For the text-containing cell, return its midpoint in [x, y] coordinate format. 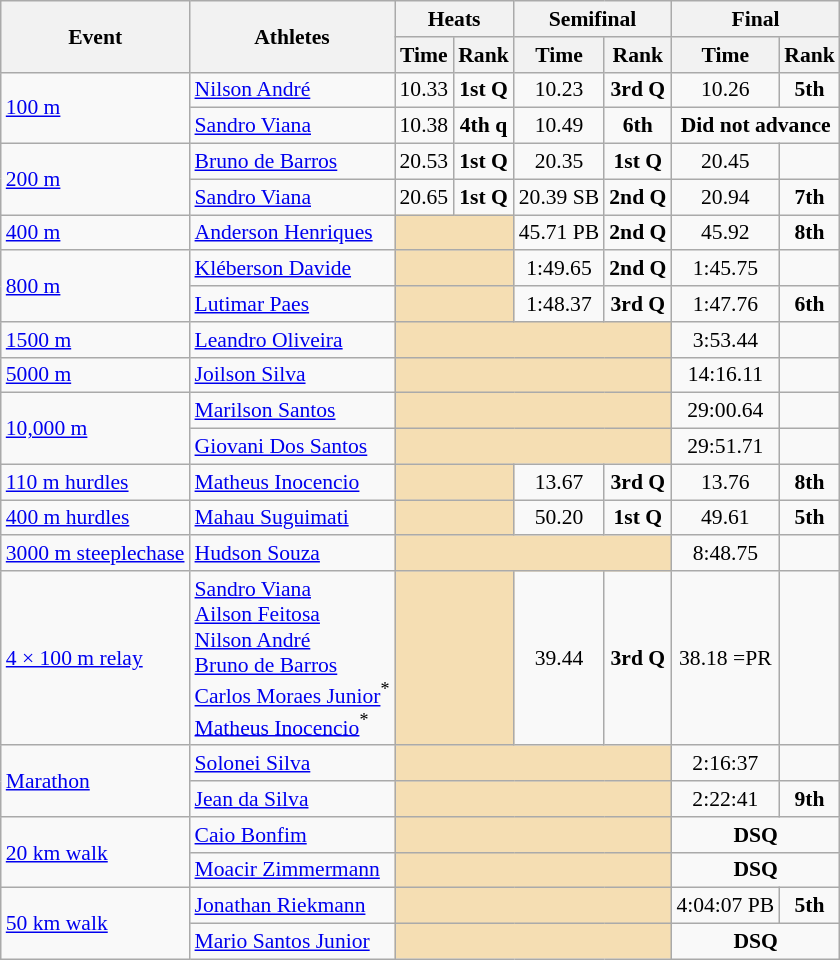
Event [96, 36]
29:00.64 [725, 411]
Did not advance [755, 126]
Sandro VianaAilson FeitosaNilson AndréBruno de BarrosCarlos Moraes Junior*Matheus Inocencio* [292, 658]
10.49 [560, 126]
Jonathan Riekmann [292, 906]
Joilson Silva [292, 375]
Marathon [96, 782]
20.53 [424, 162]
Anderson Henriques [292, 233]
Hudson Souza [292, 554]
400 m [96, 233]
Semifinal [593, 19]
Heats [454, 19]
8:48.75 [725, 554]
10,000 m [96, 428]
10.23 [560, 90]
38.18 =PR [725, 658]
4 × 100 m relay [96, 658]
2:16:37 [725, 764]
1:48.37 [560, 304]
Giovani Dos Santos [292, 447]
5000 m [96, 375]
Marilson Santos [292, 411]
3000 m steeplechase [96, 554]
2:22:41 [725, 799]
Moacir Zimmermann [292, 871]
39.44 [560, 658]
4:04:07 PB [725, 906]
800 m [96, 286]
Solonei Silva [292, 764]
Athletes [292, 36]
20 km walk [96, 852]
7th [810, 197]
13.76 [725, 482]
Lutimar Paes [292, 304]
10.38 [424, 126]
4th q [484, 126]
Leandro Oliveira [292, 340]
Mario Santos Junior [292, 942]
45.71 PB [560, 233]
110 m hurdles [96, 482]
Matheus Inocencio [292, 482]
Kléberson Davide [292, 269]
Caio Bonfim [292, 835]
20.39 SB [560, 197]
29:51.71 [725, 447]
50 km walk [96, 924]
1:45.75 [725, 269]
3:53.44 [725, 340]
400 m hurdles [96, 518]
50.20 [560, 518]
13.67 [560, 482]
20.35 [560, 162]
10.33 [424, 90]
Jean da Silva [292, 799]
20.45 [725, 162]
1500 m [96, 340]
1:47.76 [725, 304]
49.61 [725, 518]
9th [810, 799]
Bruno de Barros [292, 162]
10.26 [725, 90]
Final [755, 19]
100 m [96, 108]
14:16.11 [725, 375]
Nilson André [292, 90]
20.65 [424, 197]
45.92 [725, 233]
20.94 [725, 197]
Mahau Suguimati [292, 518]
1:49.65 [560, 269]
200 m [96, 180]
